From the cell containing the given text, extract its center point as [x, y] coordinate. 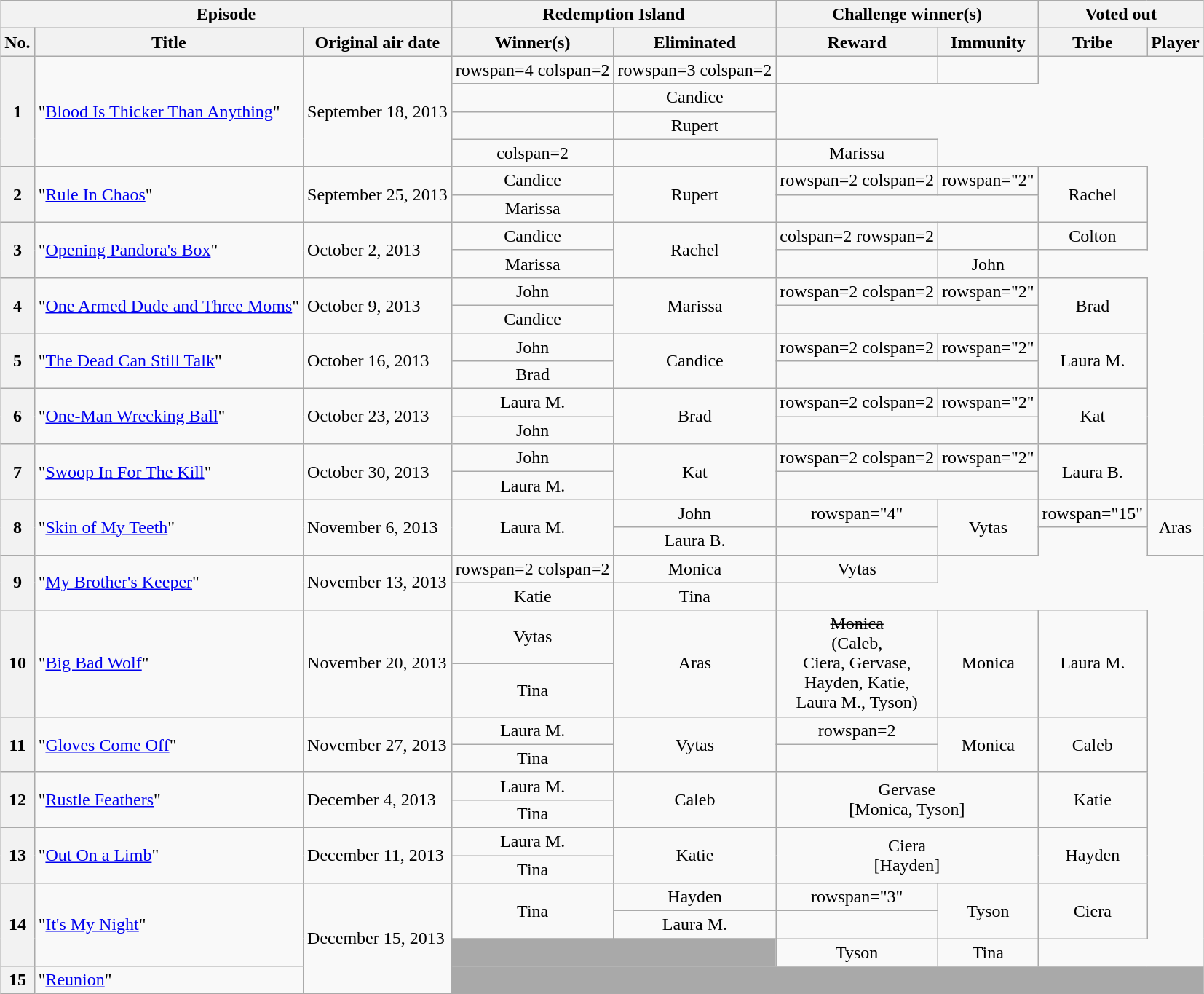
8 [17, 527]
"Blood Is Thicker Than Anything" [169, 111]
November 20, 2013 [378, 663]
7 [17, 472]
3 [17, 250]
10 [17, 663]
9 [17, 583]
14 [17, 925]
rowspan="15" [1093, 513]
"Reunion" [169, 980]
Challenge winner(s) [907, 15]
"The Dead Can Still Talk" [169, 361]
October 16, 2013 [378, 361]
"One Armed Dude and Three Moms" [169, 305]
Title [169, 42]
October 9, 2013 [378, 305]
Voted out [1121, 15]
"Big Bad Wolf" [169, 663]
September 25, 2013 [378, 194]
"It's My Night" [169, 925]
1 [17, 111]
Eliminated [694, 42]
November 6, 2013 [378, 527]
Reward [858, 42]
October 23, 2013 [378, 417]
Ciera[Hayden] [907, 855]
"My Brother's Keeper" [169, 583]
5 [17, 361]
colspan=2 [533, 153]
"Gloves Come Off" [169, 744]
September 18, 2013 [378, 111]
December 4, 2013 [378, 800]
Colton [1093, 236]
November 27, 2013 [378, 744]
November 13, 2013 [378, 583]
"Swoop In For The Kill" [169, 472]
Winner(s) [533, 42]
Player [1176, 42]
rowspan="3" [858, 897]
Episode [226, 15]
Gervase[Monica, Tyson] [907, 800]
Monica(Caleb,Ciera, Gervase,Hayden, Katie,Laura M., Tyson) [858, 663]
Ciera [1093, 911]
rowspan=4 colspan=2 [533, 70]
"Rule In Chaos" [169, 194]
Redemption Island [614, 15]
4 [17, 305]
12 [17, 800]
Original air date [378, 42]
13 [17, 855]
6 [17, 417]
"Skin of My Teeth" [169, 527]
rowspan="4" [858, 513]
"One-Man Wrecking Ball" [169, 417]
colspan=2 rowspan=2 [858, 236]
"Out On a Limb" [169, 855]
No. [17, 42]
December 15, 2013 [378, 939]
December 11, 2013 [378, 855]
11 [17, 744]
October 2, 2013 [378, 250]
2 [17, 194]
"Opening Pandora's Box" [169, 250]
Tribe [1093, 42]
rowspan=3 colspan=2 [694, 70]
"Rustle Feathers" [169, 800]
Immunity [989, 42]
15 [17, 980]
rowspan=2 [858, 730]
October 30, 2013 [378, 472]
